Extract the [x, y] coordinate from the center of the cell holding the provided text.  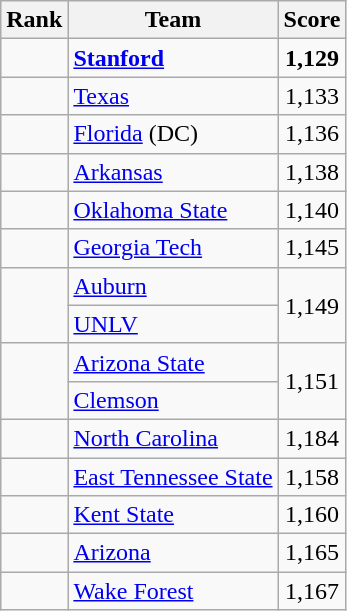
East Tennessee State [173, 477]
Auburn [173, 286]
Arizona [173, 553]
1,149 [312, 305]
1,129 [312, 58]
Team [173, 20]
UNLV [173, 324]
1,133 [312, 96]
1,160 [312, 515]
Stanford [173, 58]
Oklahoma State [173, 210]
Arkansas [173, 172]
1,136 [312, 134]
Arizona State [173, 362]
1,138 [312, 172]
Texas [173, 96]
1,145 [312, 248]
1,151 [312, 381]
Kent State [173, 515]
1,184 [312, 438]
1,165 [312, 553]
1,140 [312, 210]
North Carolina [173, 438]
1,167 [312, 591]
Clemson [173, 400]
Wake Forest [173, 591]
Score [312, 20]
Rank [34, 20]
Georgia Tech [173, 248]
1,158 [312, 477]
Florida (DC) [173, 134]
